Scan for the cell matching the given text and deliver its (X, Y) coordinate at center. 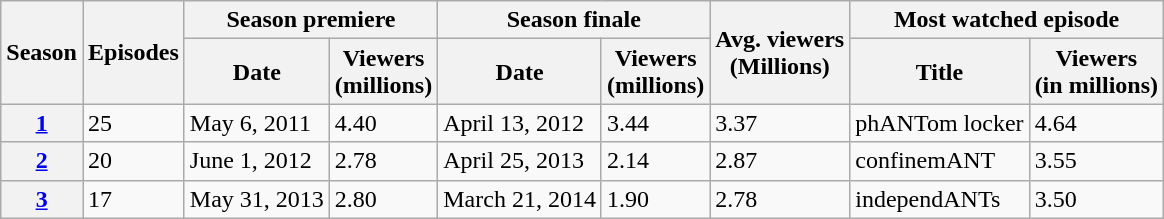
independANTs (940, 199)
2 (42, 161)
3 (42, 199)
March 21, 2014 (520, 199)
May 31, 2013 (256, 199)
Title (940, 72)
April 13, 2012 (520, 123)
20 (133, 161)
17 (133, 199)
3.55 (1096, 161)
2.80 (383, 199)
Season premiere (310, 20)
4.64 (1096, 123)
25 (133, 123)
May 6, 2011 (256, 123)
1.90 (655, 199)
Season finale (574, 20)
3.50 (1096, 199)
Viewers(in millions) (1096, 72)
phANTom locker (940, 123)
April 25, 2013 (520, 161)
3.44 (655, 123)
1 (42, 123)
2.14 (655, 161)
Avg. viewers(Millions) (780, 52)
4.40 (383, 123)
2.87 (780, 161)
Season (42, 52)
confinemANT (940, 161)
Most watched episode (1007, 20)
Episodes (133, 52)
3.37 (780, 123)
June 1, 2012 (256, 161)
